Provide the [X, Y] coordinate of the cell's center where the given text is located.  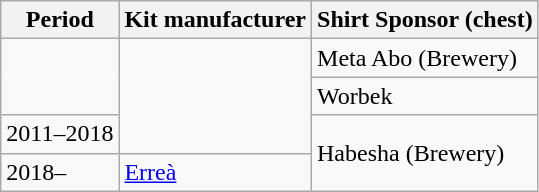
Kit manufacturer [216, 20]
2018– [60, 172]
Habesha (Brewery) [426, 153]
Worbek [426, 96]
Shirt Sponsor (chest) [426, 20]
Meta Abo (Brewery) [426, 58]
Erreà [216, 172]
Period [60, 20]
2011–2018 [60, 134]
